Scan for the cell matching the given text and deliver its (x, y) coordinate at center. 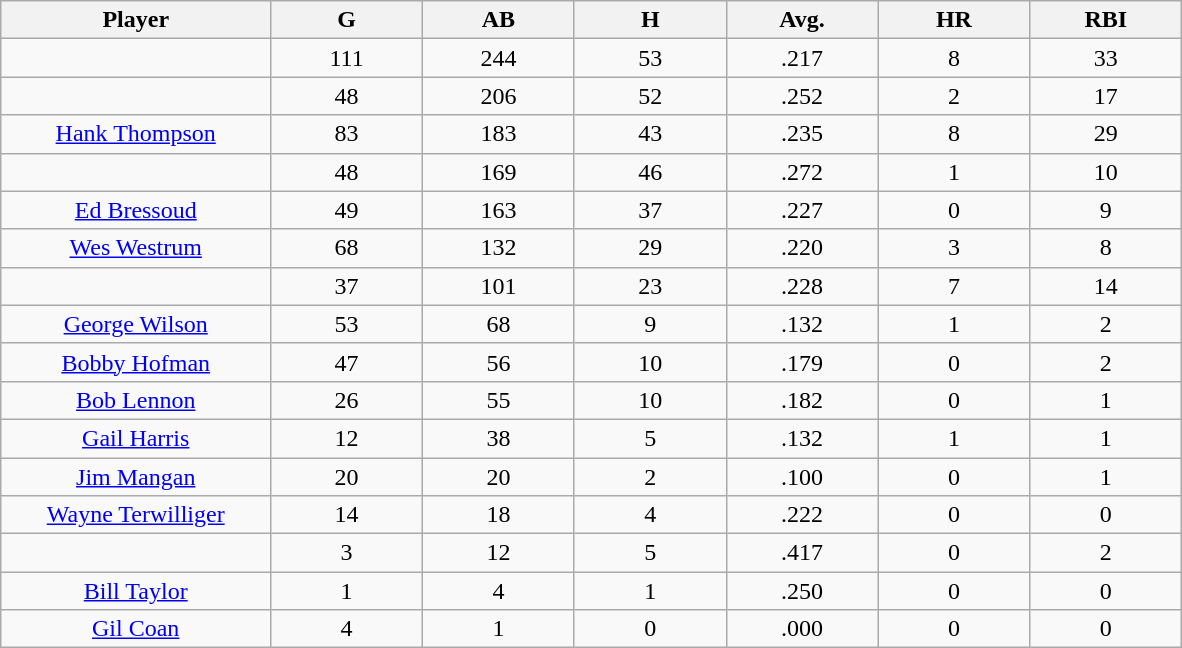
18 (499, 515)
.220 (802, 248)
111 (347, 58)
183 (499, 134)
Gail Harris (136, 438)
Avg. (802, 20)
169 (499, 172)
.182 (802, 400)
Jim Mangan (136, 477)
.235 (802, 134)
HR (954, 20)
H (650, 20)
83 (347, 134)
Bob Lennon (136, 400)
Bobby Hofman (136, 362)
.250 (802, 591)
.228 (802, 286)
Wes Westrum (136, 248)
7 (954, 286)
46 (650, 172)
Wayne Terwilliger (136, 515)
Gil Coan (136, 629)
Bill Taylor (136, 591)
.417 (802, 553)
.000 (802, 629)
47 (347, 362)
AB (499, 20)
206 (499, 96)
.179 (802, 362)
52 (650, 96)
RBI (1106, 20)
163 (499, 210)
33 (1106, 58)
244 (499, 58)
23 (650, 286)
56 (499, 362)
.227 (802, 210)
Player (136, 20)
Hank Thompson (136, 134)
26 (347, 400)
.100 (802, 477)
G (347, 20)
101 (499, 286)
.252 (802, 96)
132 (499, 248)
55 (499, 400)
38 (499, 438)
49 (347, 210)
.272 (802, 172)
.217 (802, 58)
George Wilson (136, 324)
Ed Bressoud (136, 210)
17 (1106, 96)
43 (650, 134)
.222 (802, 515)
